Determine the [x, y] coordinate at the center of the cell enclosing the given text.  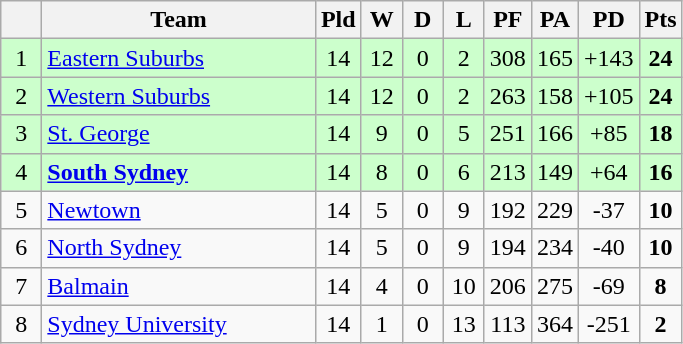
16 [660, 172]
263 [508, 96]
Eastern Suburbs [179, 58]
L [464, 20]
18 [660, 134]
7 [22, 286]
149 [554, 172]
229 [554, 210]
D [422, 20]
Sydney University [179, 324]
-251 [608, 324]
St. George [179, 134]
South Sydney [179, 172]
Team [179, 20]
-40 [608, 248]
PD [608, 20]
165 [554, 58]
PF [508, 20]
+85 [608, 134]
13 [464, 324]
192 [508, 210]
251 [508, 134]
Newtown [179, 210]
North Sydney [179, 248]
206 [508, 286]
213 [508, 172]
-37 [608, 210]
275 [554, 286]
364 [554, 324]
W [382, 20]
113 [508, 324]
Balmain [179, 286]
194 [508, 248]
+143 [608, 58]
166 [554, 134]
158 [554, 96]
Pld [338, 20]
308 [508, 58]
Pts [660, 20]
+64 [608, 172]
-69 [608, 286]
PA [554, 20]
Western Suburbs [179, 96]
234 [554, 248]
3 [22, 134]
+105 [608, 96]
